Pinpoint the cell where the given text exists, returning its [X, Y] midpoint coordinate. 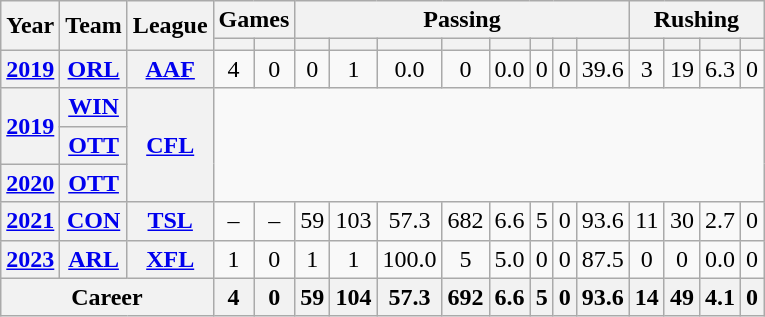
XFL [170, 259]
Rushing [696, 20]
692 [466, 297]
11 [646, 221]
TSL [170, 221]
2023 [30, 259]
87.5 [602, 259]
103 [354, 221]
Team [94, 26]
3 [646, 69]
CFL [170, 145]
6.3 [720, 69]
39.6 [602, 69]
2.7 [720, 221]
2020 [30, 183]
Year [30, 26]
Passing [462, 20]
ARL [94, 259]
30 [682, 221]
5.0 [510, 259]
AAF [170, 69]
League [170, 26]
49 [682, 297]
Games [254, 20]
2021 [30, 221]
4.1 [720, 297]
ORL [94, 69]
19 [682, 69]
104 [354, 297]
100.0 [410, 259]
WIN [94, 107]
14 [646, 297]
CON [94, 221]
682 [466, 221]
Career [107, 297]
